Output the (X, Y) coordinate of the center of the cell containing the given text.  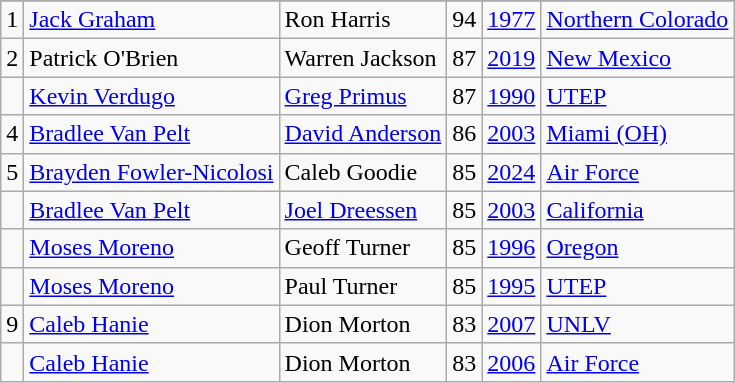
1996 (512, 248)
Paul Turner (363, 286)
UNLV (638, 324)
2 (12, 58)
1977 (512, 20)
Caleb Goodie (363, 172)
1 (12, 20)
2007 (512, 324)
2019 (512, 58)
Northern Colorado (638, 20)
Ron Harris (363, 20)
Greg Primus (363, 96)
Brayden Fowler-Nicolosi (152, 172)
2006 (512, 362)
86 (464, 134)
5 (12, 172)
Patrick O'Brien (152, 58)
1990 (512, 96)
Miami (OH) (638, 134)
David Anderson (363, 134)
94 (464, 20)
Oregon (638, 248)
Geoff Turner (363, 248)
Joel Dreessen (363, 210)
New Mexico (638, 58)
4 (12, 134)
1995 (512, 286)
Kevin Verdugo (152, 96)
2024 (512, 172)
Jack Graham (152, 20)
California (638, 210)
Warren Jackson (363, 58)
9 (12, 324)
